Return the (X, Y) coordinate for the center point of the cell that contains the specified text.  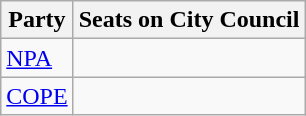
COPE (37, 96)
NPA (37, 58)
Party (37, 20)
Seats on City Council (189, 20)
